Scan for the cell matching the given text and deliver its [x, y] coordinate at center. 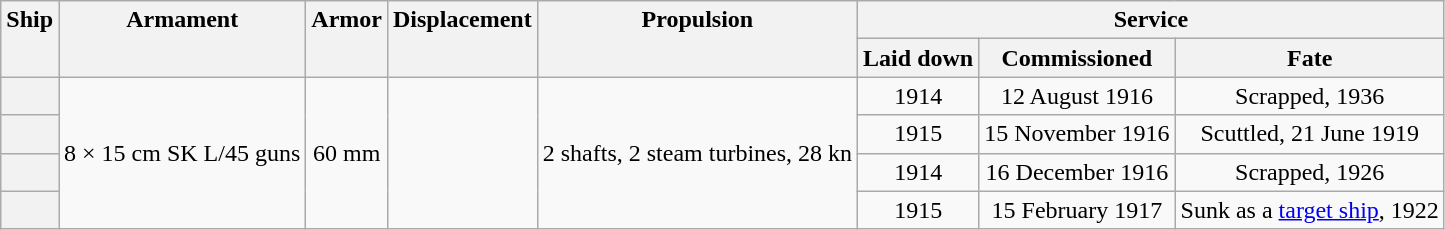
16 December 1916 [1077, 172]
Fate [1310, 58]
2 shafts, 2 steam turbines, 28 kn [697, 153]
Propulsion [697, 39]
8 × 15 cm SK L/45 guns [182, 153]
15 November 1916 [1077, 134]
Armor [347, 39]
Laid down [918, 58]
Commissioned [1077, 58]
Scrapped, 1926 [1310, 172]
Scrapped, 1936 [1310, 96]
60 mm [347, 153]
12 August 1916 [1077, 96]
15 February 1917 [1077, 210]
Scuttled, 21 June 1919 [1310, 134]
Service [1152, 20]
Armament [182, 39]
Displacement [462, 39]
Sunk as a target ship, 1922 [1310, 210]
Ship [30, 39]
